Return [x, y] of the center of cell containing provided text 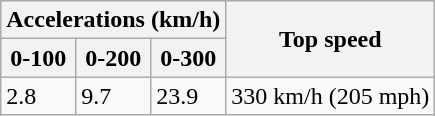
0-100 [38, 58]
330 km/h (205 mph) [330, 96]
0-300 [188, 58]
9.7 [114, 96]
Top speed [330, 39]
0-200 [114, 58]
23.9 [188, 96]
2.8 [38, 96]
Accelerations (km/h) [114, 20]
